For the text-containing cell, return its midpoint in (x, y) coordinate format. 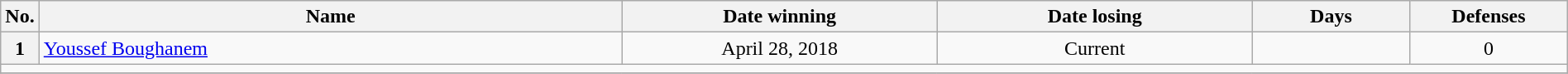
Date losing (1095, 17)
Name (331, 17)
1 (20, 48)
Defenses (1489, 17)
Youssef Boughanem (331, 48)
April 28, 2018 (779, 48)
No. (20, 17)
Date winning (779, 17)
0 (1489, 48)
Current (1095, 48)
Days (1331, 17)
